Pinpoint the cell where the given text exists, returning its (X, Y) midpoint coordinate. 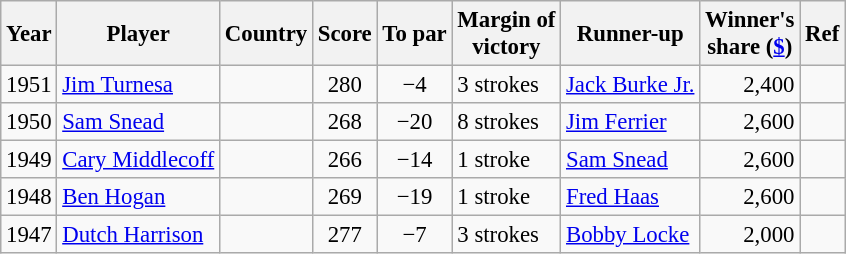
Ben Hogan (138, 197)
2,000 (750, 235)
2,400 (750, 85)
Fred Haas (630, 197)
Winner'sshare ($) (750, 34)
−4 (414, 85)
1948 (29, 197)
1947 (29, 235)
Jack Burke Jr. (630, 85)
Jim Ferrier (630, 122)
1950 (29, 122)
266 (344, 160)
Dutch Harrison (138, 235)
Player (138, 34)
280 (344, 85)
Score (344, 34)
To par (414, 34)
Bobby Locke (630, 235)
−14 (414, 160)
1949 (29, 160)
1951 (29, 85)
Jim Turnesa (138, 85)
Country (266, 34)
Ref (822, 34)
277 (344, 235)
269 (344, 197)
Year (29, 34)
−19 (414, 197)
Runner-up (630, 34)
−20 (414, 122)
Margin ofvictory (506, 34)
8 strokes (506, 122)
268 (344, 122)
Cary Middlecoff (138, 160)
−7 (414, 235)
